Search for the cell housing the specified text and yield its (X, Y) center coordinate. 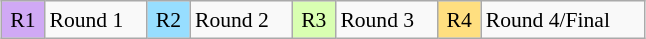
Round 4/Final (563, 20)
R2 (168, 20)
R3 (314, 20)
R1 (22, 20)
R4 (460, 20)
Round 1 (96, 20)
Round 3 (386, 20)
Round 2 (241, 20)
